Provide the [x, y] coordinate of the cell's center where the given text is located.  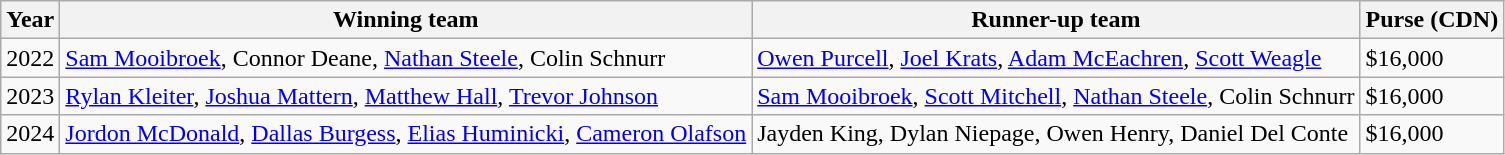
Sam Mooibroek, Scott Mitchell, Nathan Steele, Colin Schnurr [1056, 96]
Jayden King, Dylan Niepage, Owen Henry, Daniel Del Conte [1056, 134]
Rylan Kleiter, Joshua Mattern, Matthew Hall, Trevor Johnson [406, 96]
Jordon McDonald, Dallas Burgess, Elias Huminicki, Cameron Olafson [406, 134]
2023 [30, 96]
Owen Purcell, Joel Krats, Adam McEachren, Scott Weagle [1056, 58]
Purse (CDN) [1432, 20]
Runner-up team [1056, 20]
Year [30, 20]
Winning team [406, 20]
2024 [30, 134]
2022 [30, 58]
Sam Mooibroek, Connor Deane, Nathan Steele, Colin Schnurr [406, 58]
